Pinpoint the cell where the given text exists, returning its (x, y) midpoint coordinate. 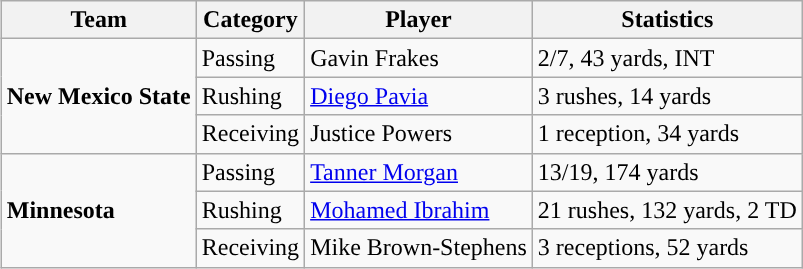
Team (98, 20)
Statistics (667, 20)
Category (250, 20)
Diego Pavia (419, 96)
Player (419, 20)
Gavin Frakes (419, 58)
3 receptions, 52 yards (667, 248)
21 rushes, 132 yards, 2 TD (667, 210)
Mike Brown-Stephens (419, 248)
2/7, 43 yards, INT (667, 58)
1 reception, 34 yards (667, 134)
Justice Powers (419, 134)
Minnesota (98, 210)
3 rushes, 14 yards (667, 96)
Tanner Morgan (419, 172)
Mohamed Ibrahim (419, 210)
New Mexico State (98, 96)
13/19, 174 yards (667, 172)
